Pinpoint the cell where the given text exists, returning its [X, Y] midpoint coordinate. 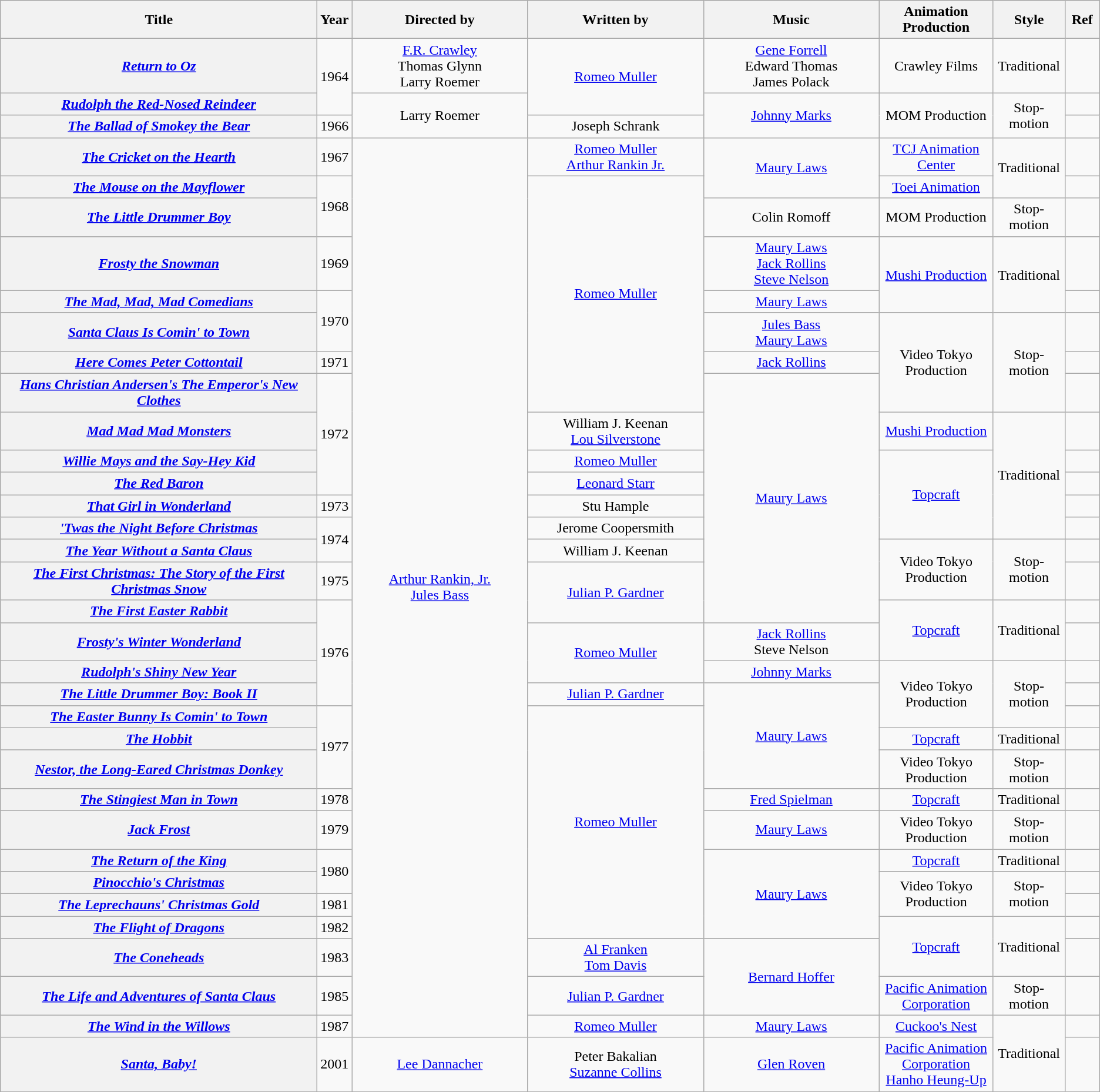
1982 [335, 927]
Crawley Films [936, 66]
The First Easter Rabbit [159, 611]
Santa, Baby! [159, 1064]
Leonard Starr [616, 484]
William J. KeenanLou Silverstone [616, 430]
The Mouse on the Mayflower [159, 187]
Stu Hample [616, 506]
1964 [335, 77]
The Flight of Dragons [159, 927]
1987 [335, 1026]
The Leprechauns' Christmas Gold [159, 905]
Nestor, the Long-Eared Christmas Donkey [159, 769]
Music [791, 20]
The Easter Bunny Is Comin' to Town [159, 716]
Maury LawsJack RollinsSteve Nelson [791, 263]
1969 [335, 263]
The Life and Adventures of Santa Claus [159, 996]
1979 [335, 830]
That Girl in Wonderland [159, 506]
1981 [335, 905]
Santa Claus Is Comin' to Town [159, 331]
The Return of the King [159, 860]
The Hobbit [159, 739]
Pacific Animation CorporationHanho Heung-Up [936, 1064]
TCJ Animation Center [936, 156]
The Little Drummer Boy [159, 217]
Colin Romoff [791, 217]
Bernard Hoffer [791, 977]
1977 [335, 746]
Jack RollinsSteve Nelson [791, 642]
1973 [335, 506]
Larry Roemer [440, 115]
Glen Roven [791, 1064]
Romeo MullerArthur Rankin Jr. [616, 156]
Peter BakalianSuzanne Collins [616, 1064]
Arthur Rankin, Jr.Jules Bass [440, 588]
The Stingiest Man in Town [159, 799]
The First Christmas: The Story of the First Christmas Snow [159, 581]
The Cricket on the Hearth [159, 156]
1972 [335, 434]
Jack Rollins [791, 362]
The Mad, Mad, Mad Comedians [159, 302]
1967 [335, 156]
Ref [1082, 20]
1978 [335, 799]
1971 [335, 362]
Lee Dannacher [440, 1064]
Animation Production [936, 20]
Frosty's Winter Wonderland [159, 642]
1980 [335, 871]
The Wind in the Willows [159, 1026]
2001 [335, 1064]
Toei Animation [936, 187]
1976 [335, 652]
William J. Keenan [616, 551]
The Year Without a Santa Claus [159, 551]
Pinocchio's Christmas [159, 883]
Style [1029, 20]
Hans Christian Andersen's The Emperor's New Clothes [159, 393]
Title [159, 20]
The Little Drummer Boy: Book II [159, 694]
Written by [616, 20]
'Twas the Night Before Christmas [159, 528]
F.R. CrawleyThomas GlynnLarry Roemer [440, 66]
1968 [335, 206]
Mad Mad Mad Monsters [159, 430]
1974 [335, 540]
Rudolph's Shiny New Year [159, 672]
Return to Oz [159, 66]
1985 [335, 996]
1975 [335, 581]
Rudolph the Red-Nosed Reindeer [159, 104]
Jack Frost [159, 830]
Here Comes Peter Cottontail [159, 362]
Joseph Schrank [616, 126]
Jules BassMaury Laws [791, 331]
1966 [335, 126]
Pacific Animation Corporation [936, 996]
Willie Mays and the Say-Hey Kid [159, 461]
Cuckoo's Nest [936, 1026]
Jerome Coopersmith [616, 528]
Year [335, 20]
The Ballad of Smokey the Bear [159, 126]
Frosty the Snowman [159, 263]
1970 [335, 321]
Al FrankenTom Davis [616, 958]
Fred Spielman [791, 799]
The Coneheads [159, 958]
Directed by [440, 20]
1983 [335, 958]
The Red Baron [159, 484]
Gene ForrellEdward ThomasJames Polack [791, 66]
